Extract the [X, Y] coordinate from the center of the cell holding the provided text.  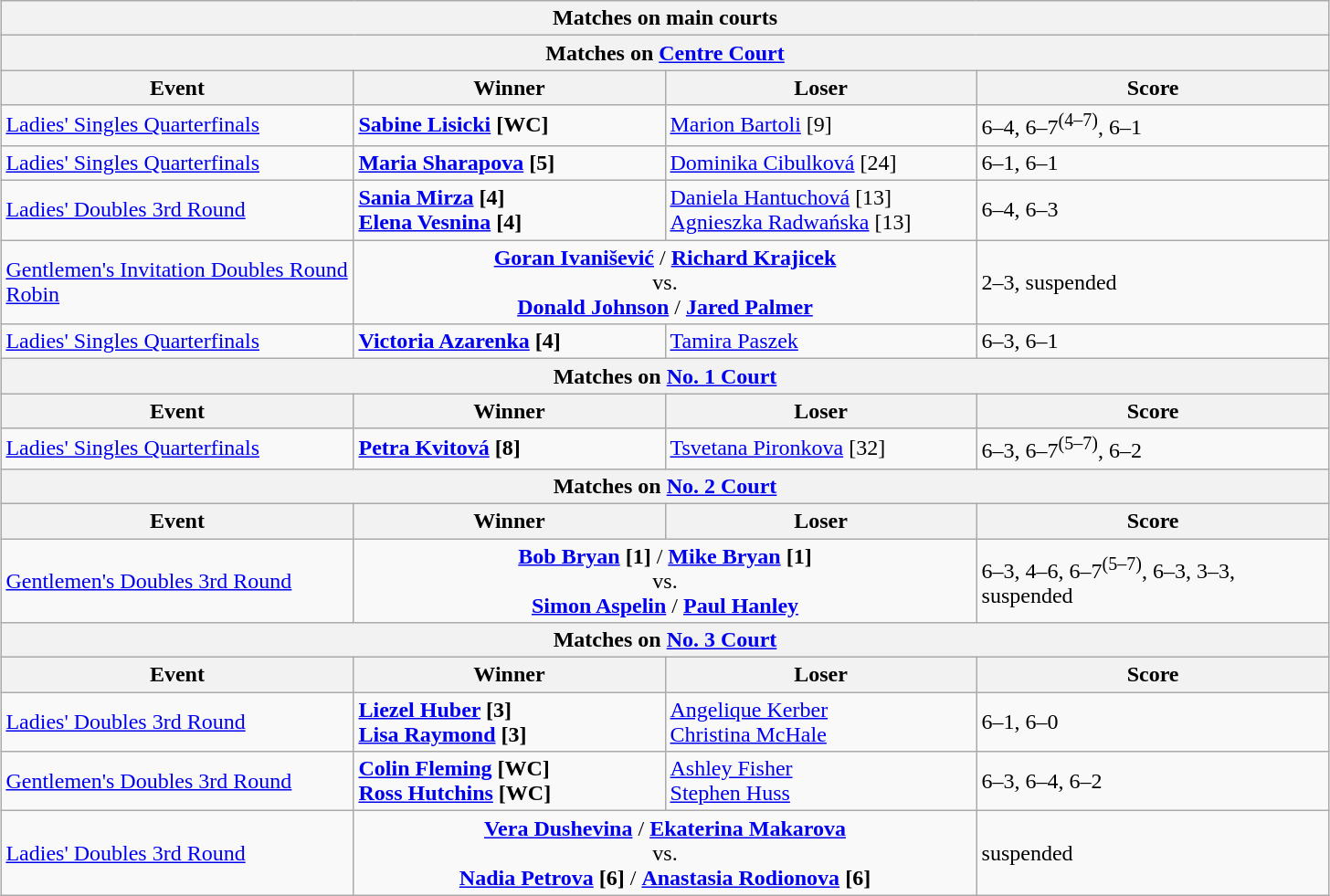
6–3, 6–4, 6–2 [1153, 782]
6–1, 6–0 [1153, 722]
Matches on Centre Court [665, 53]
2–3, suspended [1153, 282]
Daniela Hantuchová [13] Agnieszka Radwańska [13] [820, 210]
Sania Mirza [4] Elena Vesnina [4] [510, 210]
6–3, 6–1 [1153, 342]
Vera Dushevina / Ekaterina Makarovavs. Nadia Petrova [6] / Anastasia Rodionova [6] [665, 853]
Maria Sharapova [5] [510, 163]
suspended [1153, 853]
Colin Fleming [WC] Ross Hutchins [WC] [510, 782]
Goran Ivanišević / Richard Krajicekvs. Donald Johnson / Jared Palmer [665, 282]
Petra Kvitová [8] [510, 449]
Matches on No. 3 Court [665, 640]
Tamira Paszek [820, 342]
Angelique Kerber Christina McHale [820, 722]
Victoria Azarenka [4] [510, 342]
6–4, 6–7(4–7), 6–1 [1153, 126]
6–3, 4–6, 6–7(5–7), 6–3, 3–3, suspended [1153, 581]
Bob Bryan [1] / Mike Bryan [1]vs. Simon Aspelin / Paul Hanley [665, 581]
Matches on No. 2 Court [665, 486]
6–1, 6–1 [1153, 163]
Marion Bartoli [9] [820, 126]
Matches on No. 1 Court [665, 376]
Matches on main courts [665, 18]
Gentlemen's Invitation Doubles Round Robin [177, 282]
Ashley Fisher Stephen Huss [820, 782]
Sabine Lisicki [WC] [510, 126]
Dominika Cibulková [24] [820, 163]
6–3, 6–7(5–7), 6–2 [1153, 449]
Liezel Huber [3] Lisa Raymond [3] [510, 722]
6–4, 6–3 [1153, 210]
Tsvetana Pironkova [32] [820, 449]
